Return [x, y] of the center of cell containing provided text 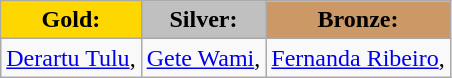
Gete Wami, [204, 58]
Bronze: [358, 20]
Fernanda Ribeiro, [358, 58]
Silver: [204, 20]
Gold: [71, 20]
Derartu Tulu, [71, 58]
